Return the [x, y] coordinate for the center point of the cell that contains the specified text.  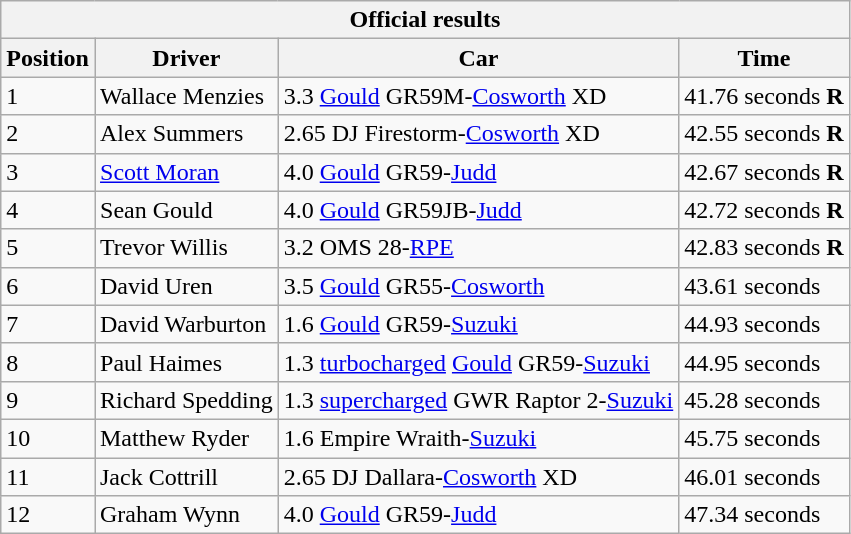
2 [48, 134]
4.0 Gould GR59JB-Judd [478, 210]
Wallace Menzies [186, 96]
Matthew Ryder [186, 438]
Richard Spedding [186, 400]
Alex Summers [186, 134]
Scott Moran [186, 172]
Sean Gould [186, 210]
Graham Wynn [186, 515]
11 [48, 477]
Official results [425, 20]
Driver [186, 58]
47.34 seconds [764, 515]
Paul Haimes [186, 362]
4 [48, 210]
3.3 Gould GR59M-Cosworth XD [478, 96]
3.5 Gould GR55-Cosworth [478, 286]
42.55 seconds R [764, 134]
David Warburton [186, 324]
Jack Cottrill [186, 477]
12 [48, 515]
1.3 supercharged GWR Raptor 2-Suzuki [478, 400]
9 [48, 400]
45.28 seconds [764, 400]
1.3 turbocharged Gould GR59-Suzuki [478, 362]
1.6 Gould GR59-Suzuki [478, 324]
1.6 Empire Wraith-Suzuki [478, 438]
7 [48, 324]
2.65 DJ Firestorm-Cosworth XD [478, 134]
44.93 seconds [764, 324]
5 [48, 248]
David Uren [186, 286]
10 [48, 438]
42.67 seconds R [764, 172]
8 [48, 362]
44.95 seconds [764, 362]
1 [48, 96]
42.83 seconds R [764, 248]
41.76 seconds R [764, 96]
6 [48, 286]
43.61 seconds [764, 286]
2.65 DJ Dallara-Cosworth XD [478, 477]
3 [48, 172]
Car [478, 58]
42.72 seconds R [764, 210]
3.2 OMS 28-RPE [478, 248]
45.75 seconds [764, 438]
Trevor Willis [186, 248]
Time [764, 58]
46.01 seconds [764, 477]
Position [48, 58]
